Determine the (X, Y) coordinate at the center of the cell enclosing the given text.  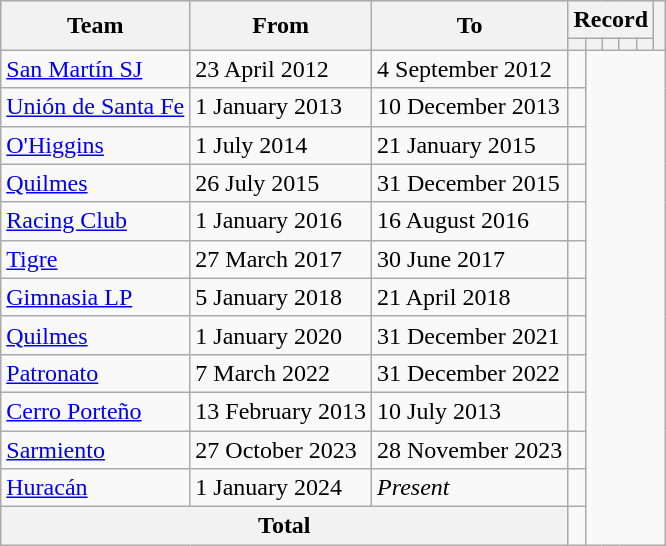
13 February 2013 (281, 411)
21 April 2018 (470, 297)
Present (470, 488)
Racing Club (96, 221)
10 December 2013 (470, 107)
Patronato (96, 373)
1 July 2014 (281, 145)
7 March 2022 (281, 373)
31 December 2021 (470, 335)
31 December 2015 (470, 183)
21 January 2015 (470, 145)
30 June 2017 (470, 259)
Record (611, 20)
4 September 2012 (470, 69)
26 July 2015 (281, 183)
5 January 2018 (281, 297)
Gimnasia LP (96, 297)
31 December 2022 (470, 373)
1 January 2020 (281, 335)
Huracán (96, 488)
27 October 2023 (281, 449)
27 March 2017 (281, 259)
To (470, 26)
10 July 2013 (470, 411)
Total (284, 526)
23 April 2012 (281, 69)
1 January 2024 (281, 488)
Tigre (96, 259)
Unión de Santa Fe (96, 107)
Team (96, 26)
San Martín SJ (96, 69)
28 November 2023 (470, 449)
1 January 2013 (281, 107)
1 January 2016 (281, 221)
Cerro Porteño (96, 411)
16 August 2016 (470, 221)
From (281, 26)
Sarmiento (96, 449)
O'Higgins (96, 145)
